Determine the (x, y) coordinate at the center of the cell enclosing the given text.  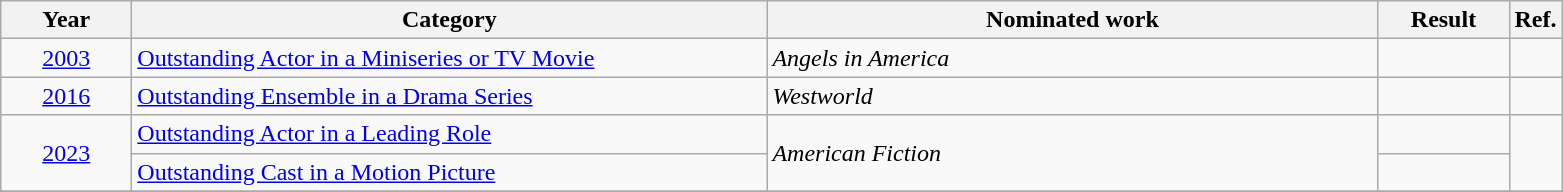
Outstanding Actor in a Miniseries or TV Movie (450, 58)
2016 (66, 96)
Westworld (1072, 96)
2003 (66, 58)
Ref. (1536, 20)
2023 (66, 153)
Year (66, 20)
American Fiction (1072, 153)
Outstanding Cast in a Motion Picture (450, 172)
Outstanding Ensemble in a Drama Series (450, 96)
Category (450, 20)
Result (1444, 20)
Outstanding Actor in a Leading Role (450, 134)
Angels in America (1072, 58)
Nominated work (1072, 20)
